Identify which cell holds the provided text, then report its [x, y] central coordinate. 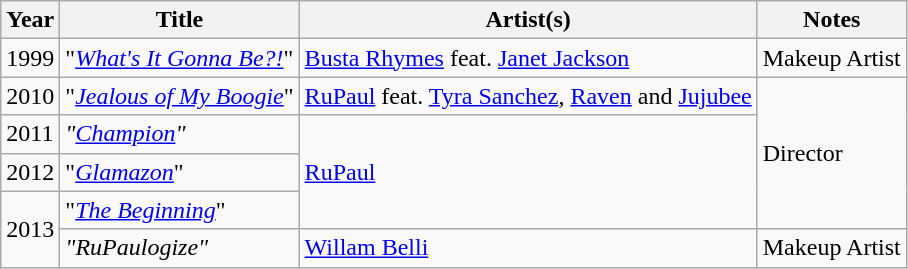
"The Beginning" [180, 210]
Notes [832, 20]
2012 [30, 172]
Artist(s) [528, 20]
RuPaul feat. Tyra Sanchez, Raven and Jujubee [528, 96]
1999 [30, 58]
Title [180, 20]
Willam Belli [528, 248]
Director [832, 153]
2013 [30, 229]
Year [30, 20]
2010 [30, 96]
"RuPaulogize" [180, 248]
"Jealous of My Boogie" [180, 96]
Busta Rhymes feat. Janet Jackson [528, 58]
"Champion" [180, 134]
"Glamazon" [180, 172]
2011 [30, 134]
"What's It Gonna Be?!" [180, 58]
RuPaul [528, 172]
